Output the (x, y) coordinate of the center of the cell containing the given text.  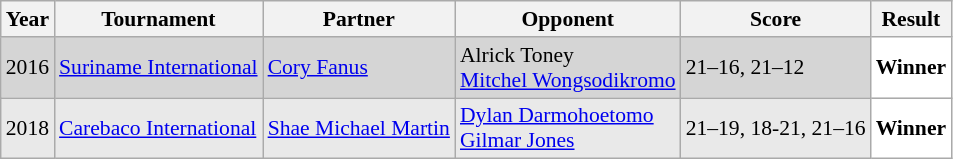
Score (776, 19)
Carebaco International (158, 128)
21–16, 21–12 (776, 68)
Dylan Darmohoetomo Gilmar Jones (568, 128)
Shae Michael Martin (359, 128)
Cory Fanus (359, 68)
Tournament (158, 19)
Suriname International (158, 68)
2016 (28, 68)
Year (28, 19)
2018 (28, 128)
21–19, 18-21, 21–16 (776, 128)
Alrick Toney Mitchel Wongsodikromo (568, 68)
Opponent (568, 19)
Partner (359, 19)
Result (912, 19)
